Extract the [X, Y] coordinate from the center of the cell holding the provided text.  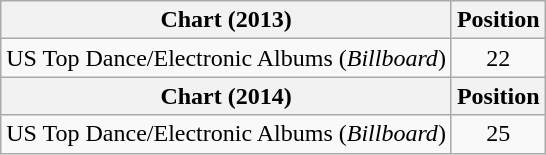
25 [498, 134]
Chart (2013) [226, 20]
Chart (2014) [226, 96]
22 [498, 58]
